Identify which cell holds the provided text, then report its [x, y] central coordinate. 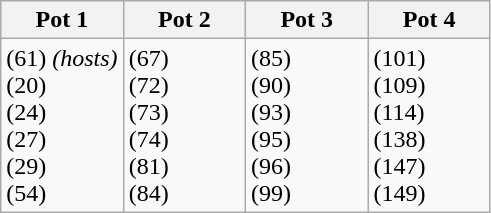
(101) (109) (114) (138) (147) (149) [429, 126]
(67) (72) (73) (74) (81) (84) [184, 126]
Pot 1 [62, 20]
(61) (hosts) (20) (24) (27) (29) (54) [62, 126]
Pot 4 [429, 20]
(85) (90) (93) (95) (96) (99) [307, 126]
Pot 2 [184, 20]
Pot 3 [307, 20]
